Return [X, Y] of the center of cell containing provided text 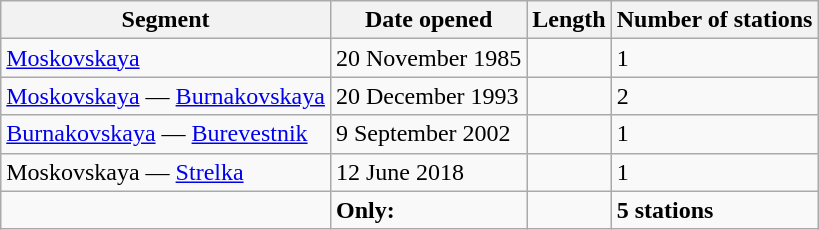
Date opened [428, 20]
Moskovskaya — Strelka [166, 172]
Number of stations [714, 20]
2 [714, 96]
5 stations [714, 210]
12 June 2018 [428, 172]
20 December 1993 [428, 96]
Moskovskaya [166, 58]
Segment [166, 20]
9 September 2002 [428, 134]
Only: [428, 210]
Moskovskaya — Burnakovskaya [166, 96]
20 November 1985 [428, 58]
Length [569, 20]
Burnakovskaya — Burevestnik [166, 134]
